Return the [X, Y] coordinate for the center point of the cell that contains the specified text.  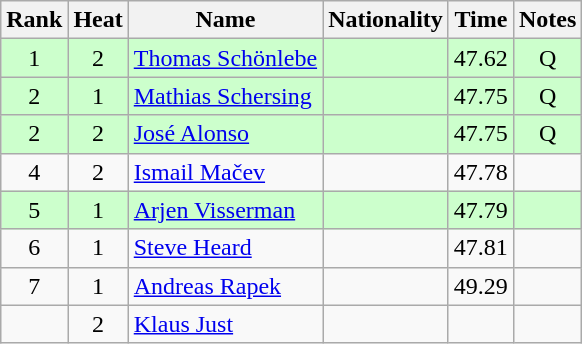
Rank [34, 20]
Thomas Schönlebe [225, 58]
47.62 [480, 58]
Ismail Mačev [225, 172]
Klaus Just [225, 324]
Steve Heard [225, 248]
4 [34, 172]
Notes [547, 20]
Arjen Visserman [225, 210]
47.78 [480, 172]
7 [34, 286]
Nationality [386, 20]
Name [225, 20]
Time [480, 20]
6 [34, 248]
José Alonso [225, 134]
Mathias Schersing [225, 96]
47.81 [480, 248]
Heat [98, 20]
47.79 [480, 210]
Andreas Rapek [225, 286]
49.29 [480, 286]
5 [34, 210]
